From the cell containing the given text, extract its center point as [x, y] coordinate. 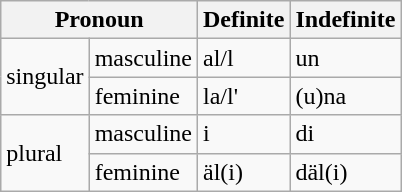
(u)na [346, 96]
un [346, 58]
al/l [244, 58]
äl(i) [244, 172]
di [346, 134]
la/l' [244, 96]
singular [45, 77]
Pronoun [100, 20]
i [244, 134]
Indefinite [346, 20]
Definite [244, 20]
däl(i) [346, 172]
plural [45, 153]
